Determine the [X, Y] coordinate at the center of the cell enclosing the given text.  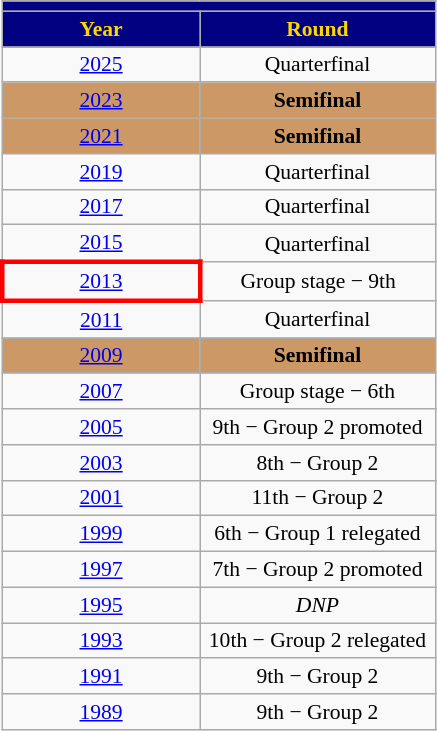
1995 [101, 605]
1997 [101, 570]
1993 [101, 641]
DNP [318, 605]
11th − Group 2 [318, 498]
9th − Group 2 promoted [318, 427]
2005 [101, 427]
2003 [101, 463]
Round [318, 29]
2023 [101, 101]
Group stage − 6th [318, 392]
1999 [101, 534]
2017 [101, 207]
1989 [101, 712]
8th − Group 2 [318, 463]
2019 [101, 172]
Group stage − 9th [318, 282]
6th − Group 1 relegated [318, 534]
2007 [101, 392]
Year [101, 29]
2021 [101, 136]
2015 [101, 244]
2013 [101, 282]
2011 [101, 320]
10th − Group 2 relegated [318, 641]
1991 [101, 677]
2025 [101, 65]
2001 [101, 498]
7th − Group 2 promoted [318, 570]
2009 [101, 356]
